Return the (x, y) coordinate for the center point of the cell that contains the specified text.  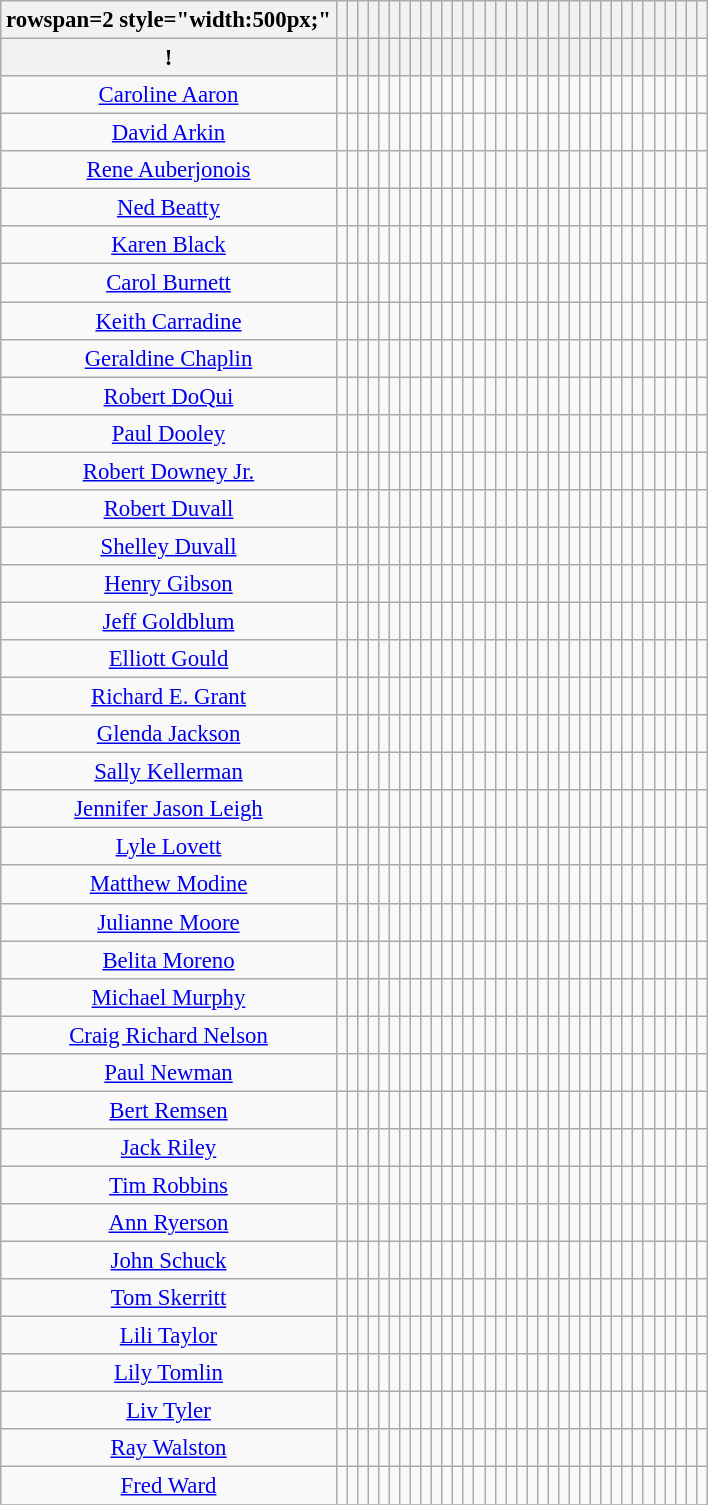
Karen Black (168, 245)
Jeff Goldblum (168, 621)
! (168, 58)
Tim Robbins (168, 1185)
Lyle Lovett (168, 847)
Lily Tomlin (168, 1373)
Julianne Moore (168, 922)
Belita Moreno (168, 960)
David Arkin (168, 133)
Liv Tyler (168, 1411)
John Schuck (168, 1261)
rowspan=2 style="width:500px;" (168, 20)
Robert Downey Jr. (168, 471)
Richard E. Grant (168, 697)
Elliott Gould (168, 659)
Ray Walston (168, 1449)
Ann Ryerson (168, 1223)
Michael Murphy (168, 997)
Lili Taylor (168, 1336)
Tom Skerritt (168, 1298)
Sally Kellerman (168, 772)
Henry Gibson (168, 584)
Geraldine Chaplin (168, 358)
Bert Remsen (168, 1110)
Matthew Modine (168, 885)
Robert DoQui (168, 396)
Jennifer Jason Leigh (168, 809)
Craig Richard Nelson (168, 1035)
Keith Carradine (168, 321)
Paul Newman (168, 1073)
Fred Ward (168, 1486)
Caroline Aaron (168, 95)
Rene Auberjonois (168, 170)
Paul Dooley (168, 433)
Shelley Duvall (168, 546)
Robert Duvall (168, 509)
Jack Riley (168, 1148)
Ned Beatty (168, 208)
Glenda Jackson (168, 734)
Carol Burnett (168, 283)
